Identify which cell holds the provided text, then report its [x, y] central coordinate. 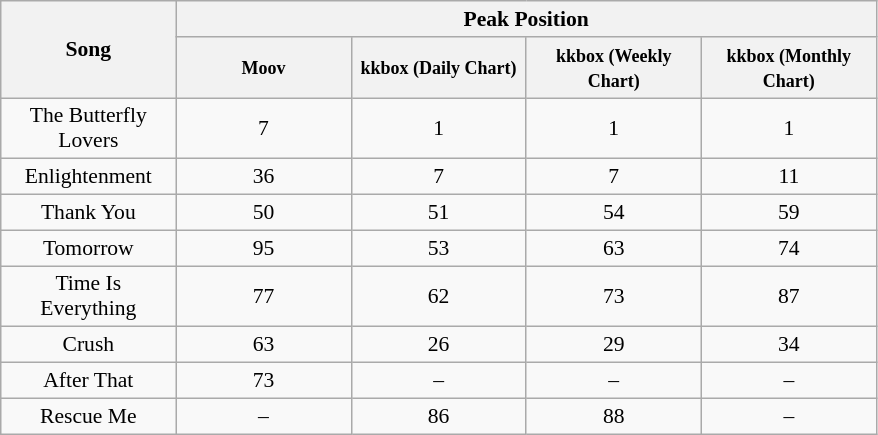
11 [788, 177]
Crush [88, 345]
29 [614, 345]
62 [438, 296]
95 [264, 248]
Rescue Me [88, 416]
87 [788, 296]
The Butterfly Lovers [88, 128]
86 [438, 416]
Tomorrow [88, 248]
Song [88, 50]
After That [88, 381]
74 [788, 248]
50 [264, 213]
54 [614, 213]
51 [438, 213]
88 [614, 416]
59 [788, 213]
Thank You [88, 213]
Enlightenment [88, 177]
77 [264, 296]
kkbox (Monthly Chart) [788, 68]
kkbox (Daily Chart) [438, 68]
34 [788, 345]
36 [264, 177]
Time Is Everything [88, 296]
kkbox (Weekly Chart) [614, 68]
Peak Position [526, 19]
Moov [264, 68]
53 [438, 248]
26 [438, 345]
